Detect which cell encompasses the target text, then output its (X, Y) center coordinate. 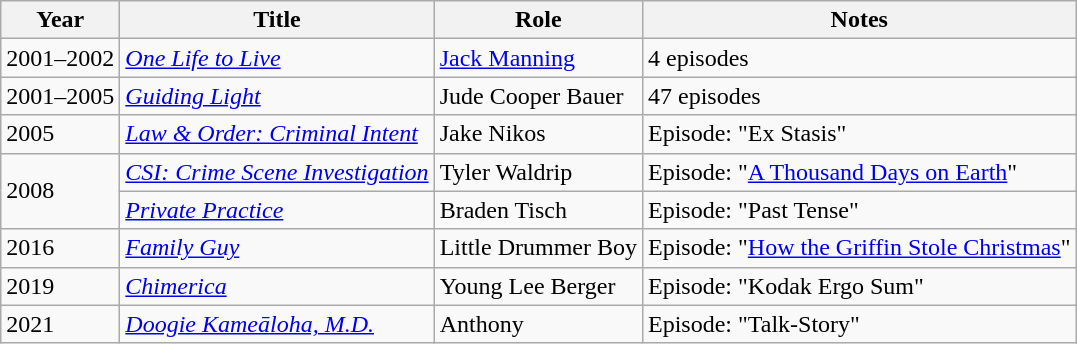
Title (277, 20)
2001–2005 (60, 96)
Private Practice (277, 210)
Episode: "Kodak Ergo Sum" (859, 286)
Year (60, 20)
Episode: "Talk-Story" (859, 324)
Guiding Light (277, 96)
Notes (859, 20)
2005 (60, 134)
One Life to Live (277, 58)
47 episodes (859, 96)
Episode: "A Thousand Days on Earth" (859, 172)
Young Lee Berger (538, 286)
Episode: "Ex Stasis" (859, 134)
Role (538, 20)
Episode: "How the Griffin Stole Christmas" (859, 248)
Chimerica (277, 286)
Episode: "Past Tense" (859, 210)
2021 (60, 324)
Jude Cooper Bauer (538, 96)
Doogie Kameāloha, M.D. (277, 324)
2019 (60, 286)
Family Guy (277, 248)
Jack Manning (538, 58)
Jake Nikos (538, 134)
CSI: Crime Scene Investigation (277, 172)
2001–2002 (60, 58)
Little Drummer Boy (538, 248)
Braden Tisch (538, 210)
Tyler Waldrip (538, 172)
4 episodes (859, 58)
Anthony (538, 324)
2008 (60, 191)
2016 (60, 248)
Law & Order: Criminal Intent (277, 134)
